Extract the [x, y] coordinate from the center of the cell holding the provided text.  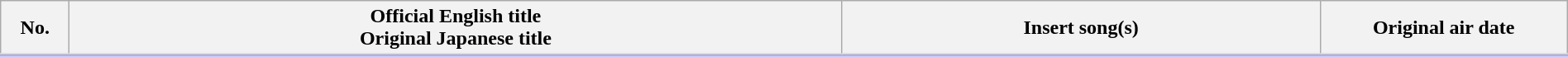
Original air date [1444, 28]
No. [35, 28]
Official English titleOriginal Japanese title [456, 28]
Insert song(s) [1081, 28]
